From the cell containing the given text, extract its center point as [X, Y] coordinate. 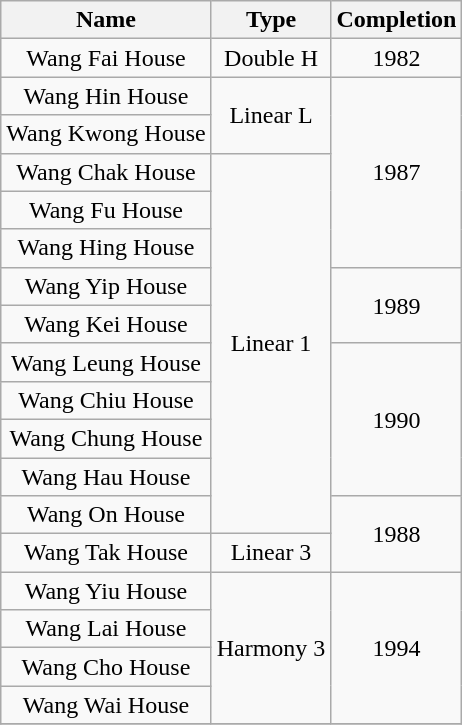
Wang Fu House [106, 210]
Linear 1 [271, 344]
Wang Hing House [106, 248]
Name [106, 20]
Linear 3 [271, 553]
Wang Wai House [106, 705]
Wang Hin House [106, 96]
Wang Cho House [106, 667]
Double H [271, 58]
Wang Lai House [106, 629]
Linear L [271, 115]
Wang Leung House [106, 362]
Wang Yiu House [106, 591]
Wang Kwong House [106, 134]
1982 [396, 58]
Harmony 3 [271, 648]
Wang Fai House [106, 58]
1990 [396, 419]
Wang Chung House [106, 438]
1989 [396, 305]
Wang Chak House [106, 172]
Wang Tak House [106, 553]
1988 [396, 534]
Completion [396, 20]
Wang Hau House [106, 477]
Wang Yip House [106, 286]
Wang Chiu House [106, 400]
1987 [396, 172]
Wang Kei House [106, 324]
Wang On House [106, 515]
1994 [396, 648]
Type [271, 20]
